Scan for the cell matching the given text and deliver its [X, Y] coordinate at center. 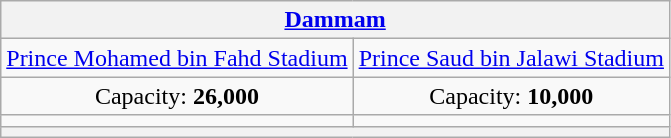
Prince Saud bin Jalawi Stadium [511, 58]
Dammam [336, 20]
Prince Mohamed bin Fahd Stadium [177, 58]
Capacity: 26,000 [177, 96]
Capacity: 10,000 [511, 96]
